Find where the given text appears and provide that cell's center as (x, y) coordinate. 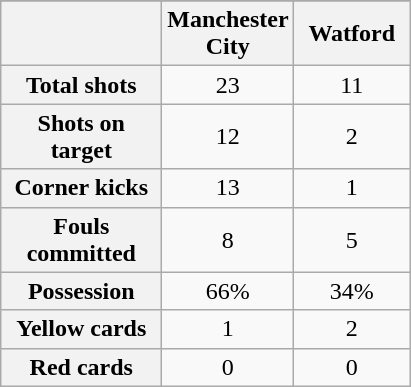
11 (352, 85)
8 (228, 240)
Manchester City (228, 34)
Red cards (82, 367)
Possession (82, 291)
13 (228, 188)
Corner kicks (82, 188)
12 (228, 136)
23 (228, 85)
Yellow cards (82, 329)
Shots on target (82, 136)
Total shots (82, 85)
Fouls committed (82, 240)
5 (352, 240)
66% (228, 291)
Watford (352, 34)
34% (352, 291)
